Capture the cell that displays the provided text and extract its [x, y] central coordinate. 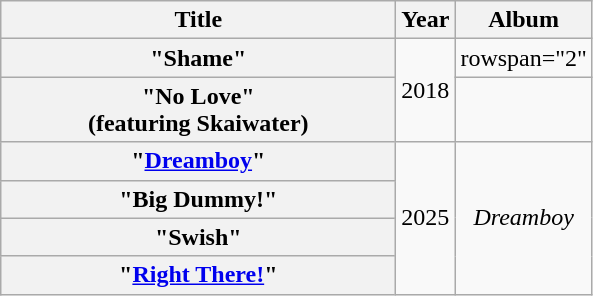
2025 [426, 218]
Title [198, 20]
"Dreamboy" [198, 161]
"No Love"(featuring Skaiwater) [198, 110]
Year [426, 20]
"Right There!" [198, 275]
"Big Dummy!" [198, 199]
2018 [426, 90]
"Shame" [198, 58]
rowspan="2" [524, 58]
Dreamboy [524, 218]
Album [524, 20]
"Swish" [198, 237]
